Pinpoint the cell where the given text exists, returning its [X, Y] midpoint coordinate. 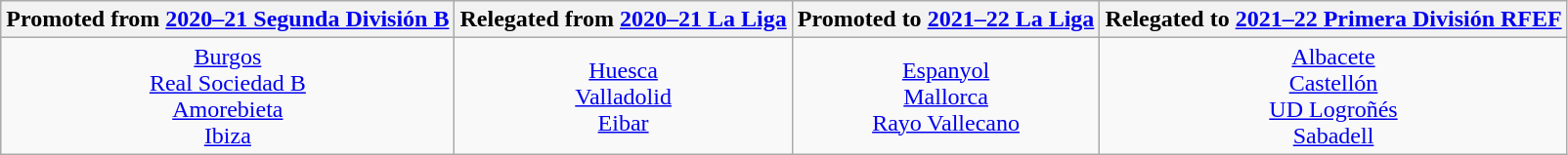
AlbaceteCastellónUD LogroñésSabadell [1333, 96]
Promoted to 2021–22 La Liga [946, 19]
EspanyolMallorcaRayo Vallecano [946, 96]
Promoted from 2020–21 Segunda División B [228, 19]
Relegated from 2020–21 La Liga [624, 19]
Relegated to 2021–22 Primera División RFEF [1333, 19]
HuescaValladolidEibar [624, 96]
BurgosReal Sociedad BAmorebietaIbiza [228, 96]
